Extract the (x, y) coordinate from the center of the cell holding the provided text.  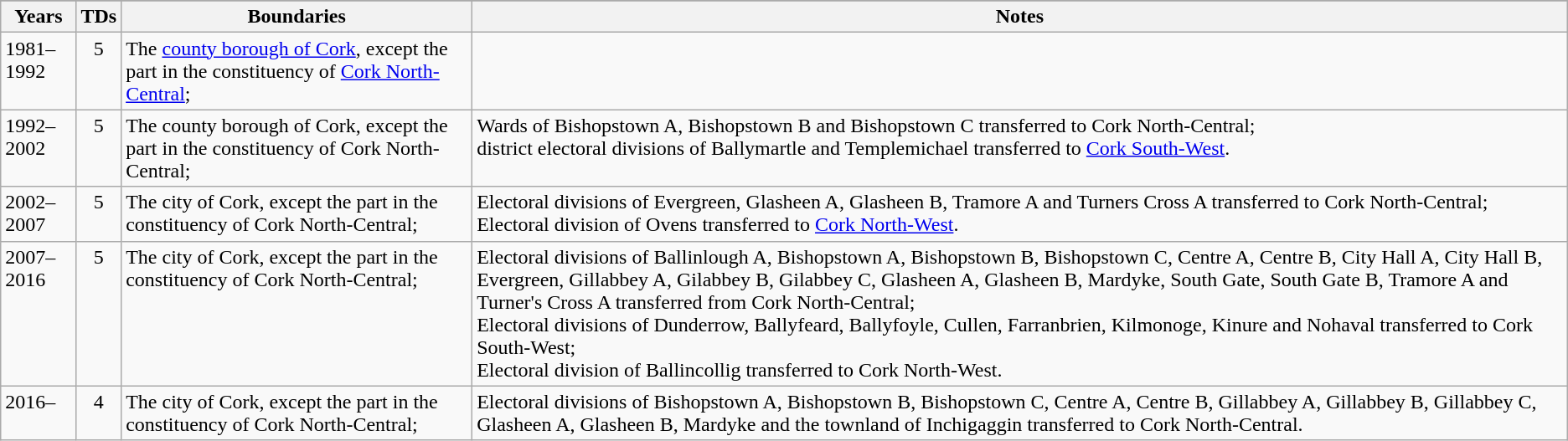
2007–2016 (39, 313)
TDs (99, 17)
2002–2007 (39, 214)
1981–1992 (39, 71)
Notes (1020, 17)
Boundaries (297, 17)
4 (99, 413)
1992–2002 (39, 148)
Years (39, 17)
2016– (39, 413)
